Capture the cell that displays the provided text and extract its (x, y) central coordinate. 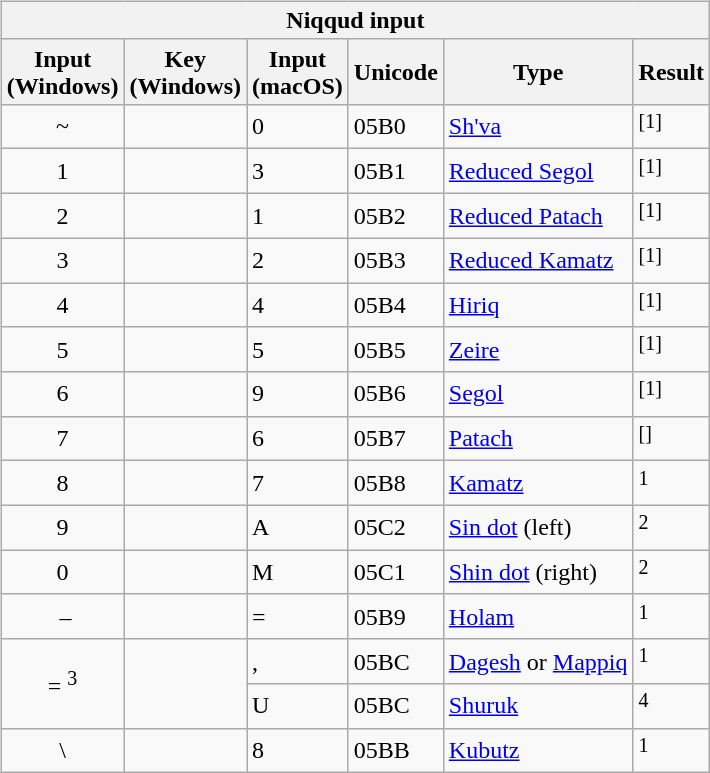
05B7 (396, 438)
– (62, 616)
Dagesh or Mappiq (538, 662)
05B3 (396, 260)
Reduced Patach (538, 216)
05B2 (396, 216)
Niqqud input (355, 20)
Hiriq (538, 306)
= (298, 616)
05C1 (396, 572)
Unicode (396, 72)
Shuruk (538, 706)
= 3 (62, 684)
Input (macOS) (298, 72)
[] (671, 438)
05B6 (396, 394)
M (298, 572)
05B1 (396, 172)
Holam (538, 616)
~ (62, 126)
05B4 (396, 306)
, (298, 662)
Zeire (538, 350)
Sh'va (538, 126)
Result (671, 72)
05BB (396, 750)
Patach (538, 438)
Kubutz (538, 750)
A (298, 528)
Sin dot (left) (538, 528)
U (298, 706)
Kamatz (538, 484)
05B9 (396, 616)
\ (62, 750)
05B5 (396, 350)
Segol (538, 394)
Reduced Segol (538, 172)
05C2 (396, 528)
Type (538, 72)
Shin dot (right) (538, 572)
Key(Windows) (186, 72)
05B0 (396, 126)
Input(Windows) (62, 72)
05B8 (396, 484)
Reduced Kamatz (538, 260)
